Detect which cell encompasses the target text, then output its (x, y) center coordinate. 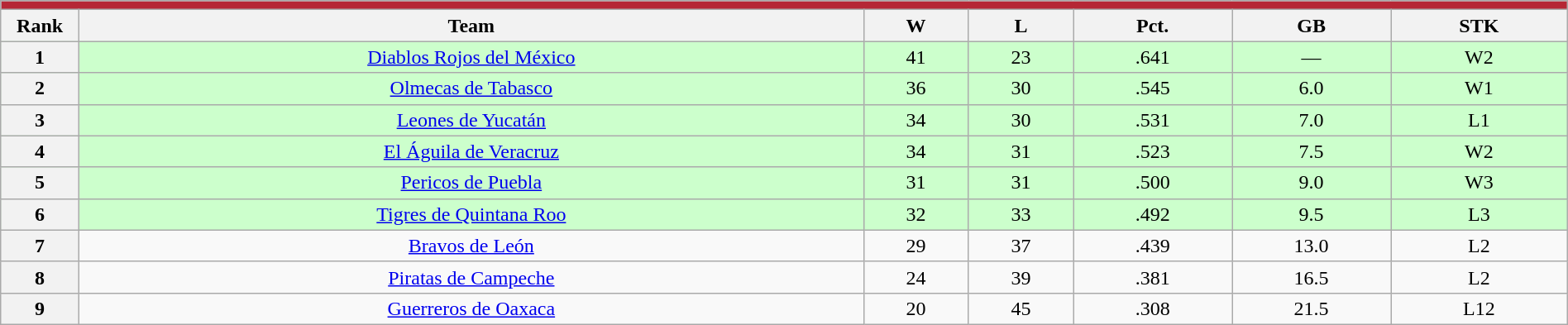
W1 (1480, 88)
7.0 (1312, 120)
El Águila de Veracruz (471, 151)
Team (471, 26)
GB (1312, 26)
Leones de Yucatán (471, 120)
4 (40, 151)
Olmecas de Tabasco (471, 88)
20 (916, 308)
W (916, 26)
Tigres de Quintana Roo (471, 214)
37 (1021, 246)
— (1312, 57)
.500 (1153, 183)
Diablos Rojos del México (471, 57)
32 (916, 214)
L (1021, 26)
.531 (1153, 120)
7.5 (1312, 151)
2 (40, 88)
L12 (1480, 308)
24 (916, 277)
.641 (1153, 57)
41 (916, 57)
Rank (40, 26)
6.0 (1312, 88)
.492 (1153, 214)
9.5 (1312, 214)
.381 (1153, 277)
39 (1021, 277)
1 (40, 57)
5 (40, 183)
6 (40, 214)
L3 (1480, 214)
.545 (1153, 88)
Pct. (1153, 26)
16.5 (1312, 277)
STK (1480, 26)
9.0 (1312, 183)
.439 (1153, 246)
Bravos de León (471, 246)
36 (916, 88)
Guerreros de Oaxaca (471, 308)
9 (40, 308)
7 (40, 246)
13.0 (1312, 246)
8 (40, 277)
29 (916, 246)
Pericos de Puebla (471, 183)
.308 (1153, 308)
45 (1021, 308)
L1 (1480, 120)
3 (40, 120)
W3 (1480, 183)
21.5 (1312, 308)
23 (1021, 57)
Piratas de Campeche (471, 277)
.523 (1153, 151)
33 (1021, 214)
